Return [X, Y] of the center of cell containing provided text 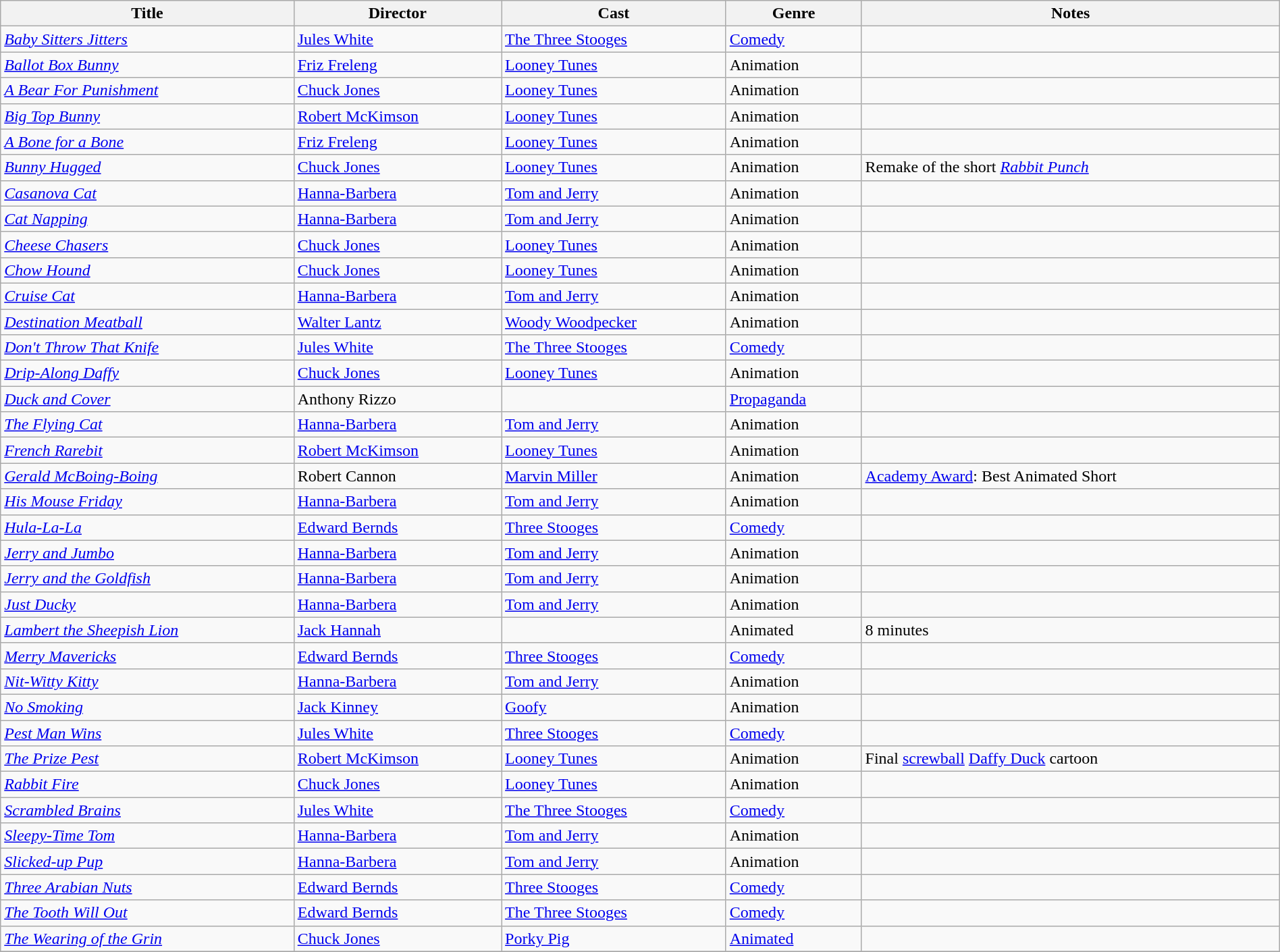
His Mouse Friday [147, 502]
Big Top Bunny [147, 116]
The Prize Pest [147, 759]
The Flying Cat [147, 425]
Merry Mavericks [147, 656]
Rabbit Fire [147, 785]
Drip-Along Daffy [147, 373]
Final screwball Daffy Duck cartoon [1071, 759]
Scrambled Brains [147, 810]
Academy Award: Best Animated Short [1071, 476]
Cat Napping [147, 219]
Just Ducky [147, 604]
The Wearing of the Grin [147, 938]
Slicked-up Pup [147, 862]
Cruise Cat [147, 296]
A Bear For Punishment [147, 90]
Don't Throw That Knife [147, 348]
Jerry and the Goldfish [147, 579]
Bunny Hugged [147, 167]
Nit-Witty Kitty [147, 681]
No Smoking [147, 707]
8 minutes [1071, 630]
Title [147, 14]
Baby Sitters Jitters [147, 39]
Destination Meatball [147, 322]
Jack Kinney [397, 707]
Chow Hound [147, 270]
Jack Hannah [397, 630]
Woody Woodpecker [614, 322]
Lambert the Sheepish Lion [147, 630]
Porky Pig [614, 938]
Goofy [614, 707]
Propaganda [794, 399]
Duck and Cover [147, 399]
Three Arabian Nuts [147, 887]
Casanova Cat [147, 193]
Jerry and Jumbo [147, 553]
Cast [614, 14]
Anthony Rizzo [397, 399]
Walter Lantz [397, 322]
Genre [794, 14]
Director [397, 14]
Cheese Chasers [147, 244]
French Rarebit [147, 450]
Hula-La-La [147, 527]
Gerald McBoing-Boing [147, 476]
The Tooth Will Out [147, 913]
A Bone for a Bone [147, 142]
Remake of the short Rabbit Punch [1071, 167]
Sleepy-Time Tom [147, 836]
Notes [1071, 14]
Marvin Miller [614, 476]
Robert Cannon [397, 476]
Ballot Box Bunny [147, 65]
Pest Man Wins [147, 733]
